Capture the cell that displays the provided text and extract its [X, Y] central coordinate. 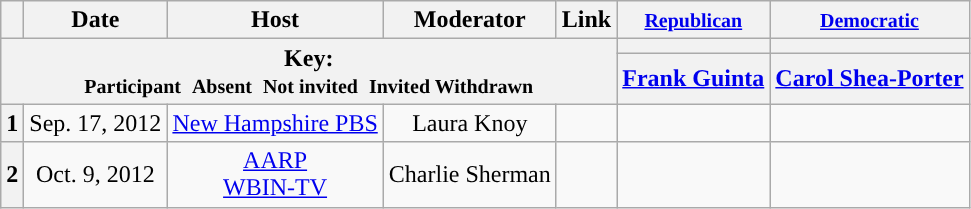
Link [586, 20]
Carol Shea-Porter [870, 78]
New Hampshire PBS [275, 123]
Moderator [470, 20]
Host [275, 20]
Oct. 9, 2012 [96, 174]
Key: Participant Absent Not invited Invited Withdrawn [309, 72]
AARPWBIN-TV [275, 174]
Frank Guinta [694, 78]
Republican [694, 20]
Sep. 17, 2012 [96, 123]
2 [12, 174]
Democratic [870, 20]
Date [96, 20]
1 [12, 123]
Charlie Sherman [470, 174]
Laura Knoy [470, 123]
